Return (x, y) of the center of cell containing provided text 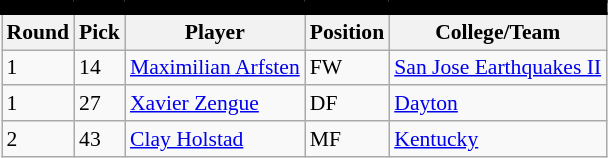
Maximilian Arfsten (215, 68)
2 (38, 139)
Position (347, 32)
Pick (100, 32)
DF (347, 104)
27 (100, 104)
Xavier Zengue (215, 104)
Kentucky (498, 139)
College/Team (498, 32)
FW (347, 68)
San Jose Earthquakes II (498, 68)
14 (100, 68)
MF (347, 139)
Dayton (498, 104)
Player (215, 32)
Clay Holstad (215, 139)
43 (100, 139)
Round (38, 32)
